Return [x, y] of the center of cell containing provided text 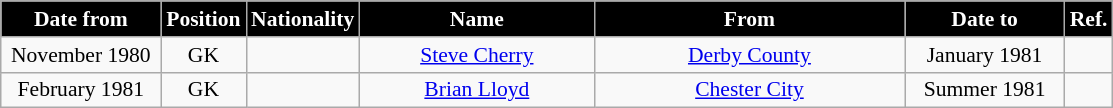
Steve Cherry [476, 55]
Derby County [749, 55]
Brian Lloyd [476, 90]
Nationality [302, 19]
February 1981 [81, 90]
November 1980 [81, 55]
From [749, 19]
Date to [985, 19]
Chester City [749, 90]
Summer 1981 [985, 90]
January 1981 [985, 55]
Name [476, 19]
Date from [81, 19]
Ref. [1089, 19]
Position [204, 19]
